Pinpoint the cell where the given text exists, returning its [X, Y] midpoint coordinate. 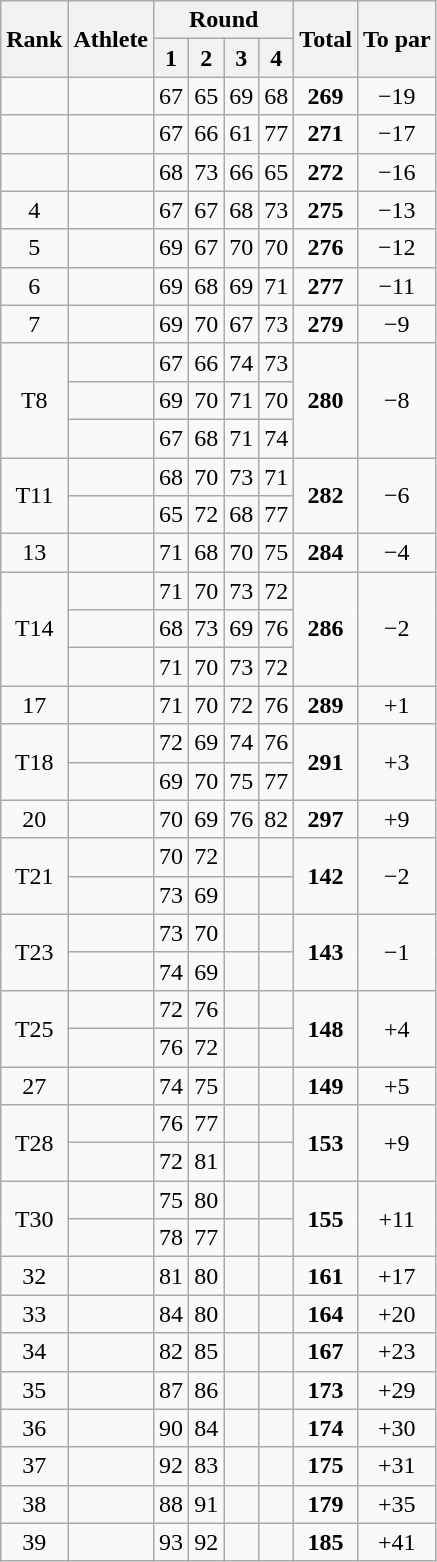
To par [396, 39]
+35 [396, 1504]
+31 [396, 1466]
34 [34, 1352]
37 [34, 1466]
T30 [34, 1219]
T28 [34, 1143]
83 [206, 1466]
−9 [396, 324]
271 [326, 134]
+29 [396, 1390]
T25 [34, 1028]
T8 [34, 400]
5 [34, 248]
2 [206, 58]
3 [242, 58]
269 [326, 96]
143 [326, 952]
185 [326, 1542]
286 [326, 629]
13 [34, 553]
−6 [396, 496]
85 [206, 1352]
Athlete [111, 39]
+41 [396, 1542]
161 [326, 1276]
88 [172, 1504]
39 [34, 1542]
Rank [34, 39]
173 [326, 1390]
78 [172, 1238]
T23 [34, 952]
36 [34, 1428]
93 [172, 1542]
86 [206, 1390]
175 [326, 1466]
149 [326, 1085]
T21 [34, 876]
+17 [396, 1276]
+3 [396, 762]
153 [326, 1143]
+23 [396, 1352]
276 [326, 248]
+20 [396, 1314]
+1 [396, 705]
284 [326, 553]
35 [34, 1390]
90 [172, 1428]
Total [326, 39]
Round [224, 20]
T14 [34, 629]
17 [34, 705]
148 [326, 1028]
33 [34, 1314]
−1 [396, 952]
87 [172, 1390]
91 [206, 1504]
−12 [396, 248]
61 [242, 134]
1 [172, 58]
−17 [396, 134]
167 [326, 1352]
164 [326, 1314]
174 [326, 1428]
T11 [34, 496]
272 [326, 172]
−11 [396, 286]
20 [34, 819]
T18 [34, 762]
279 [326, 324]
38 [34, 1504]
289 [326, 705]
275 [326, 210]
179 [326, 1504]
−19 [396, 96]
+30 [396, 1428]
155 [326, 1219]
7 [34, 324]
+11 [396, 1219]
282 [326, 496]
32 [34, 1276]
142 [326, 876]
277 [326, 286]
−16 [396, 172]
−13 [396, 210]
−8 [396, 400]
280 [326, 400]
297 [326, 819]
6 [34, 286]
+4 [396, 1028]
+5 [396, 1085]
291 [326, 762]
27 [34, 1085]
−4 [396, 553]
